Capture the cell that displays the provided text and extract its (x, y) central coordinate. 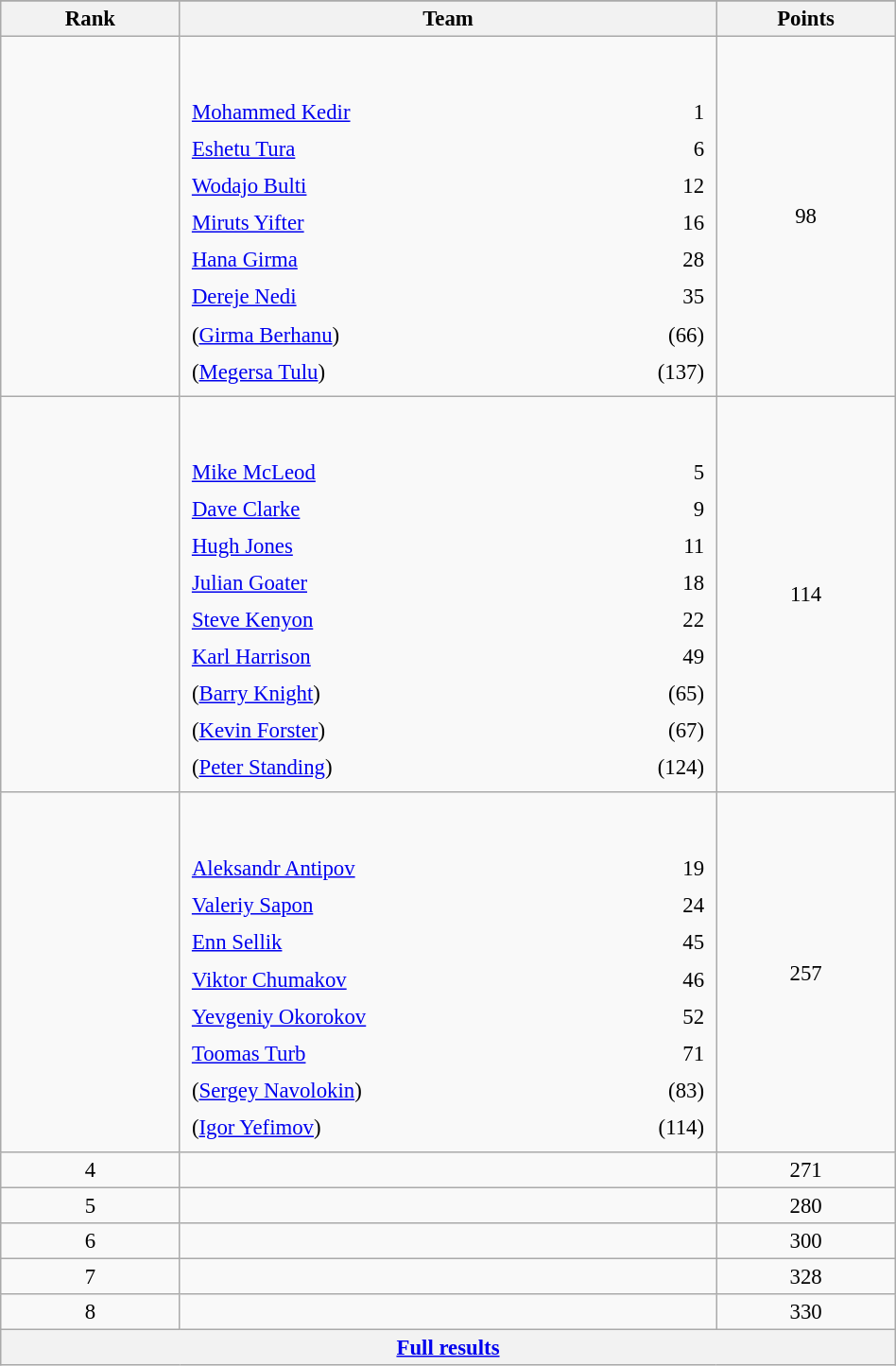
22 (638, 620)
24 (649, 906)
(Igor Yefimov) (387, 1127)
Karl Harrison (376, 657)
(137) (644, 371)
(Megersa Tulu) (382, 371)
18 (638, 582)
Wodajo Bulti (382, 186)
330 (805, 1312)
Steve Kenyon (376, 620)
300 (805, 1241)
16 (644, 223)
1 (644, 112)
4 (91, 1170)
Viktor Chumakov (387, 979)
(Girma Berhanu) (382, 334)
Full results (448, 1348)
(67) (638, 731)
9 (638, 509)
7 (91, 1276)
Mohammed Kedir 1 Eshetu Tura 6 Wodajo Bulti 12 Miruts Yifter 16 Hana Girma 28 Dereje Nedi 35 (Girma Berhanu) (66) (Megersa Tulu) (137) (448, 216)
280 (805, 1205)
8 (91, 1312)
(Peter Standing) (376, 768)
271 (805, 1170)
35 (644, 297)
Miruts Yifter (382, 223)
(Barry Knight) (376, 694)
Mike McLeod (376, 472)
Julian Goater (376, 582)
Dereje Nedi (382, 297)
257 (805, 972)
Dave Clarke (376, 509)
Mohammed Kedir (382, 112)
49 (638, 657)
Aleksandr Antipov (387, 869)
Toomas Turb (387, 1053)
(65) (638, 694)
98 (805, 216)
Hana Girma (382, 260)
11 (638, 545)
Team (448, 19)
Points (805, 19)
Valeriy Sapon (387, 906)
52 (649, 1016)
45 (649, 942)
Eshetu Tura (382, 149)
328 (805, 1276)
(114) (649, 1127)
(124) (638, 768)
Hugh Jones (376, 545)
Rank (91, 19)
(83) (649, 1090)
Yevgeniy Okorokov (387, 1016)
(Sergey Navolokin) (387, 1090)
12 (644, 186)
(Kevin Forster) (376, 731)
71 (649, 1053)
(66) (644, 334)
46 (649, 979)
114 (805, 594)
19 (649, 869)
Enn Sellik (387, 942)
28 (644, 260)
